From the cell containing the given text, extract its center point as (x, y) coordinate. 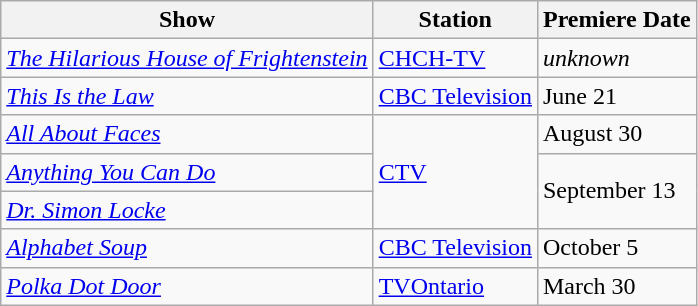
August 30 (616, 134)
Alphabet Soup (187, 248)
This Is the Law (187, 96)
The Hilarious House of Frightenstein (187, 58)
unknown (616, 58)
Polka Dot Door (187, 286)
CHCH-TV (455, 58)
TVOntario (455, 286)
October 5 (616, 248)
Dr. Simon Locke (187, 210)
Anything You Can Do (187, 172)
CTV (455, 172)
June 21 (616, 96)
March 30 (616, 286)
Station (455, 20)
September 13 (616, 191)
Premiere Date (616, 20)
All About Faces (187, 134)
Show (187, 20)
